Return [x, y] of the center of cell containing provided text 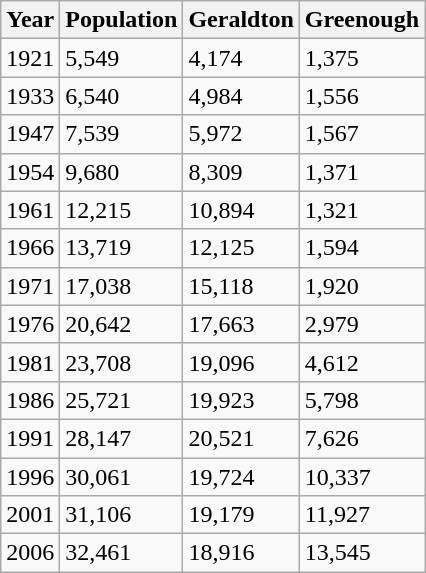
4,984 [241, 96]
1947 [30, 134]
15,118 [241, 286]
1981 [30, 362]
23,708 [122, 362]
31,106 [122, 515]
13,719 [122, 248]
12,125 [241, 248]
32,461 [122, 553]
1954 [30, 172]
1986 [30, 400]
19,179 [241, 515]
8,309 [241, 172]
25,721 [122, 400]
12,215 [122, 210]
1,556 [362, 96]
19,096 [241, 362]
2006 [30, 553]
10,894 [241, 210]
19,724 [241, 477]
17,038 [122, 286]
Year [30, 20]
7,626 [362, 438]
18,916 [241, 553]
6,540 [122, 96]
5,972 [241, 134]
17,663 [241, 324]
1,371 [362, 172]
30,061 [122, 477]
28,147 [122, 438]
2001 [30, 515]
20,521 [241, 438]
13,545 [362, 553]
20,642 [122, 324]
1996 [30, 477]
Greenough [362, 20]
5,798 [362, 400]
1961 [30, 210]
1976 [30, 324]
10,337 [362, 477]
1,375 [362, 58]
1971 [30, 286]
Geraldton [241, 20]
2,979 [362, 324]
1,321 [362, 210]
9,680 [122, 172]
1,567 [362, 134]
1,594 [362, 248]
1966 [30, 248]
7,539 [122, 134]
19,923 [241, 400]
4,612 [362, 362]
1,920 [362, 286]
11,927 [362, 515]
1933 [30, 96]
1991 [30, 438]
Population [122, 20]
5,549 [122, 58]
1921 [30, 58]
4,174 [241, 58]
